Extract the [X, Y] coordinate from the center of the cell holding the provided text.  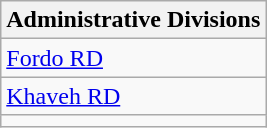
Khaveh RD [134, 96]
Fordo RD [134, 58]
Administrative Divisions [134, 20]
